Find where the given text appears and provide that cell's center as (x, y) coordinate. 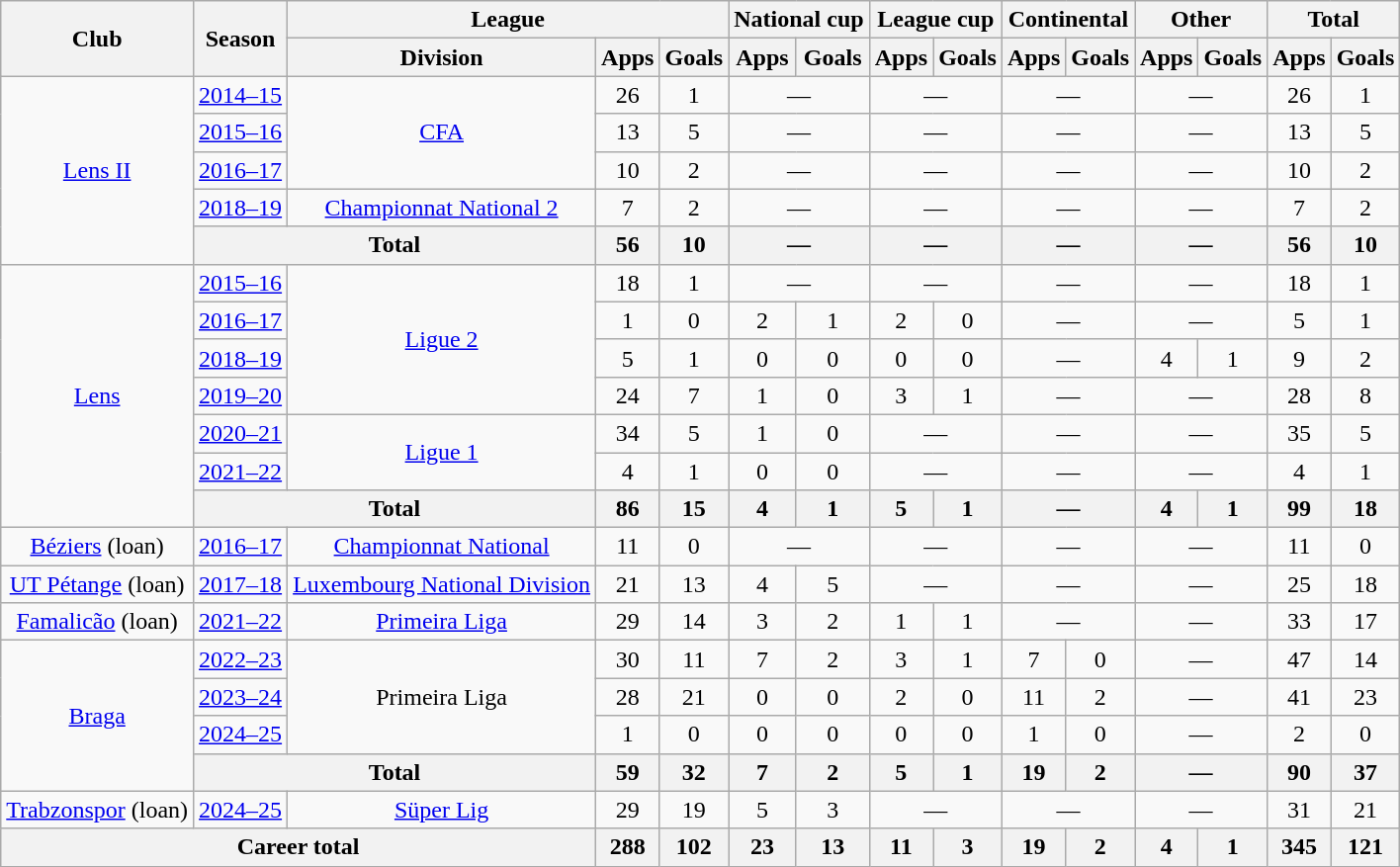
League (508, 20)
15 (694, 509)
8 (1365, 395)
32 (694, 772)
Other (1201, 20)
Braga (97, 716)
Luxembourg National Division (442, 584)
2022–23 (241, 659)
37 (1365, 772)
2014–15 (241, 95)
Career total (299, 847)
2020–21 (241, 433)
34 (628, 433)
Lens II (97, 170)
345 (1299, 847)
9 (1299, 358)
31 (1299, 810)
Championnat National (442, 547)
Division (442, 57)
Béziers (loan) (97, 547)
41 (1299, 697)
90 (1299, 772)
Süper Lig (442, 810)
Championnat National 2 (442, 208)
Club (97, 39)
33 (1299, 622)
National cup (799, 20)
UT Pétange (loan) (97, 584)
Season (241, 39)
47 (1299, 659)
17 (1365, 622)
League cup (935, 20)
Continental (1068, 20)
288 (628, 847)
25 (1299, 584)
35 (1299, 433)
86 (628, 509)
2023–24 (241, 697)
59 (628, 772)
2017–18 (241, 584)
CFA (442, 132)
Ligue 1 (442, 452)
102 (694, 847)
2019–20 (241, 395)
Ligue 2 (442, 339)
24 (628, 395)
Famalicão (loan) (97, 622)
99 (1299, 509)
30 (628, 659)
121 (1365, 847)
Trabzonspor (loan) (97, 810)
Lens (97, 395)
